Pinpoint the cell where the given text exists, returning its [x, y] midpoint coordinate. 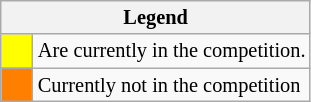
Currently not in the competition [172, 85]
Are currently in the competition. [172, 51]
Legend [156, 17]
